Return the (x, y) coordinate for the center point of the cell that contains the specified text.  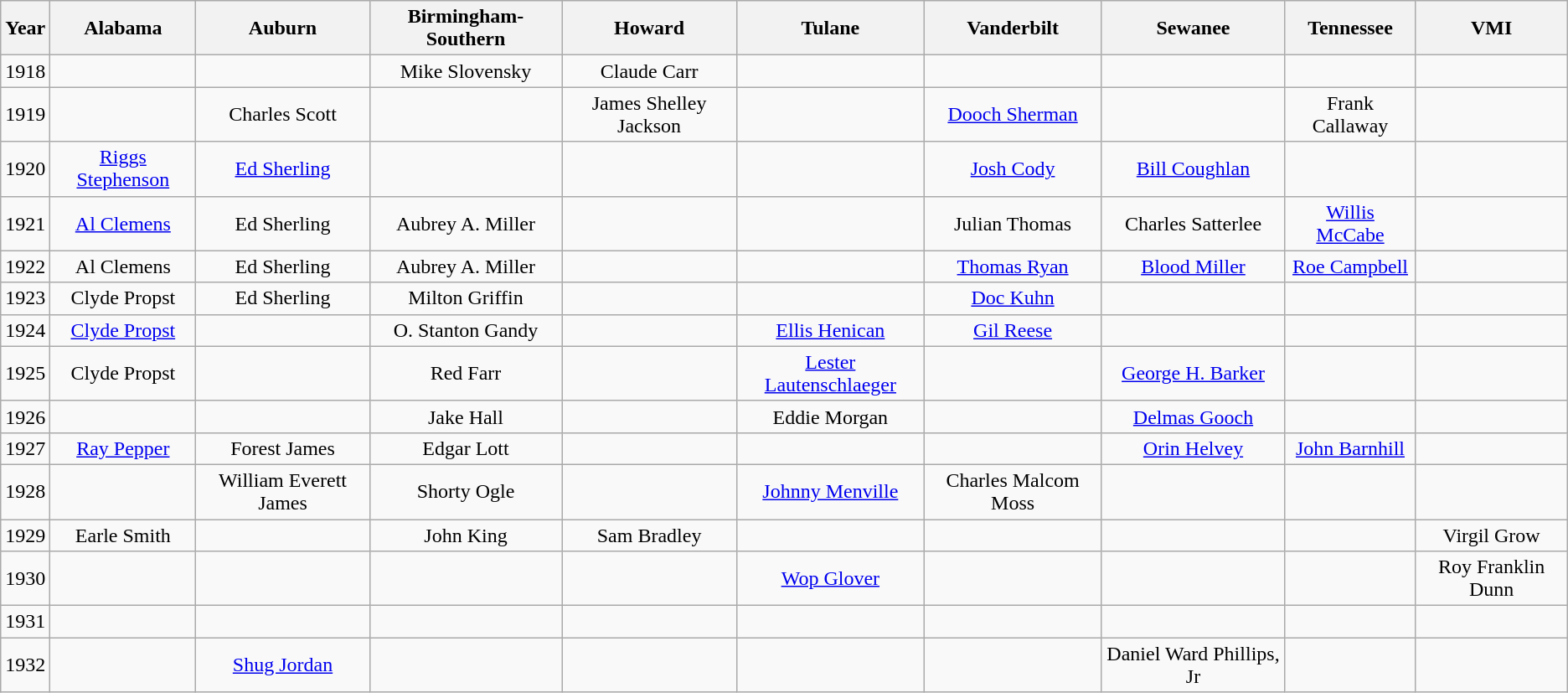
Orin Helvey (1193, 448)
Blood Miller (1193, 266)
Charles Malcom Moss (1013, 491)
Gil Reese (1013, 330)
1931 (25, 622)
Shorty Ogle (466, 491)
Red Farr (466, 374)
Mike Slovensky (466, 71)
Virgil Grow (1491, 535)
Sewanee (1193, 28)
Forest James (283, 448)
O. Stanton Gandy (466, 330)
Julian Thomas (1013, 223)
Eddie Morgan (830, 416)
Ellis Henican (830, 330)
1926 (25, 416)
Dooch Sherman (1013, 114)
Claude Carr (650, 71)
Alabama (123, 28)
Charles Scott (283, 114)
1923 (25, 298)
1921 (25, 223)
William Everett James (283, 491)
1922 (25, 266)
1928 (25, 491)
Howard (650, 28)
Earle Smith (123, 535)
Thomas Ryan (1013, 266)
Ray Pepper (123, 448)
Jake Hall (466, 416)
1927 (25, 448)
1932 (25, 665)
Daniel Ward Phillips, Jr (1193, 665)
Delmas Gooch (1193, 416)
Bill Coughlan (1193, 169)
Sam Bradley (650, 535)
George H. Barker (1193, 374)
Milton Griffin (466, 298)
Tulane (830, 28)
Edgar Lott (466, 448)
Vanderbilt (1013, 28)
Roy Franklin Dunn (1491, 578)
Auburn (283, 28)
1929 (25, 535)
Johnny Menville (830, 491)
Charles Satterlee (1193, 223)
1924 (25, 330)
Birmingham-Southern (466, 28)
Frank Callaway (1350, 114)
1925 (25, 374)
Wop Glover (830, 578)
Shug Jordan (283, 665)
John King (466, 535)
Doc Kuhn (1013, 298)
1918 (25, 71)
Riggs Stephenson (123, 169)
Tennessee (1350, 28)
1920 (25, 169)
Willis McCabe (1350, 223)
James Shelley Jackson (650, 114)
Roe Campbell (1350, 266)
1930 (25, 578)
Year (25, 28)
Josh Cody (1013, 169)
Lester Lautenschlaeger (830, 374)
John Barnhill (1350, 448)
VMI (1491, 28)
1919 (25, 114)
